Extract the (X, Y) coordinate from the center of the cell holding the provided text.  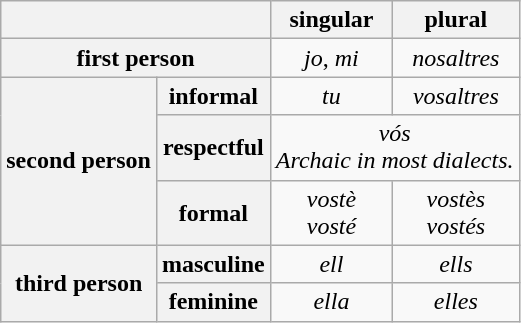
second person (79, 161)
first person (136, 58)
informal (213, 96)
ella (331, 302)
vostèsvostés (456, 212)
singular (331, 20)
ell (331, 264)
respectful (213, 148)
third person (79, 283)
elles (456, 302)
vostèvosté (331, 212)
vósArchaic in most dialects. (394, 148)
feminine (213, 302)
plural (456, 20)
ells (456, 264)
formal (213, 212)
tu (331, 96)
jo, mi (331, 58)
nosaltres (456, 58)
vosaltres (456, 96)
masculine (213, 264)
